Identify which cell holds the provided text, then report its (X, Y) central coordinate. 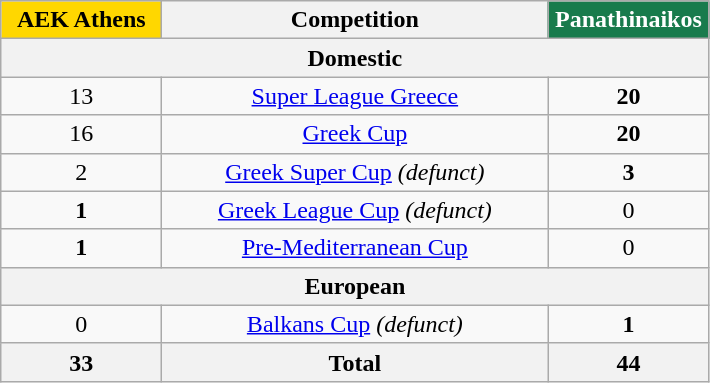
13 (82, 96)
Greek Super Cup (defunct) (355, 172)
AEK Athens (82, 20)
16 (82, 134)
European (355, 286)
Total (355, 362)
2 (82, 172)
Panathinaikos (628, 20)
Balkans Cup (defunct) (355, 324)
Domestic (355, 58)
3 (628, 172)
Greek Cup (355, 134)
44 (628, 362)
Super League Greece (355, 96)
Pre-Mediterranean Cup (355, 248)
Competition (355, 20)
33 (82, 362)
Greek League Cup (defunct) (355, 210)
